Find where the given text appears and provide that cell's center as (X, Y) coordinate. 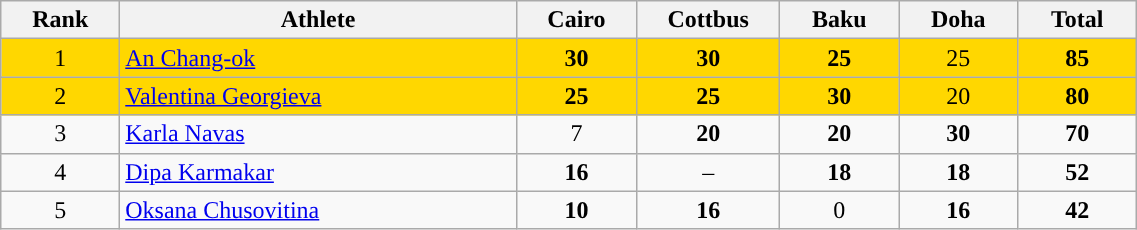
An Chang-ok (318, 58)
Karla Navas (318, 134)
7 (576, 134)
5 (60, 210)
85 (1078, 58)
70 (1078, 134)
80 (1078, 96)
2 (60, 96)
Oksana Chusovitina (318, 210)
Cottbus (708, 20)
3 (60, 134)
4 (60, 172)
Rank (60, 20)
Dipa Karmakar (318, 172)
Baku (840, 20)
0 (840, 210)
Total (1078, 20)
– (708, 172)
1 (60, 58)
42 (1078, 210)
Cairo (576, 20)
Athlete (318, 20)
Valentina Georgieva (318, 96)
10 (576, 210)
52 (1078, 172)
Doha (958, 20)
